Locate the cell with the specified text and output its [X, Y] center coordinate. 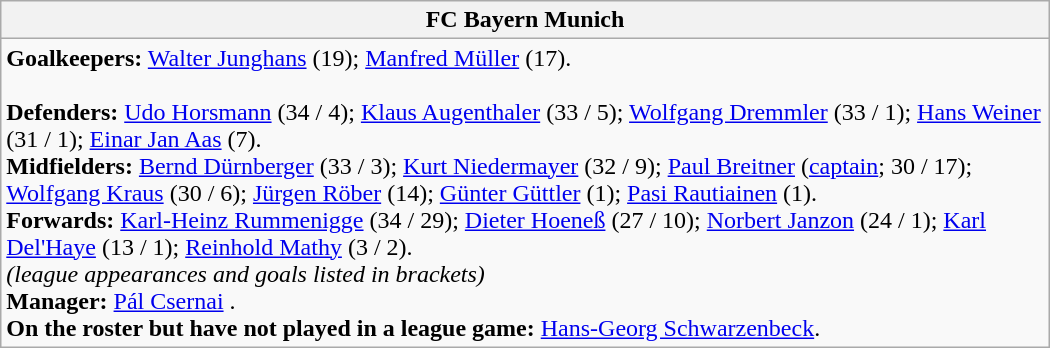
FC Bayern Munich [525, 20]
